Detect which cell encompasses the target text, then output its [X, Y] center coordinate. 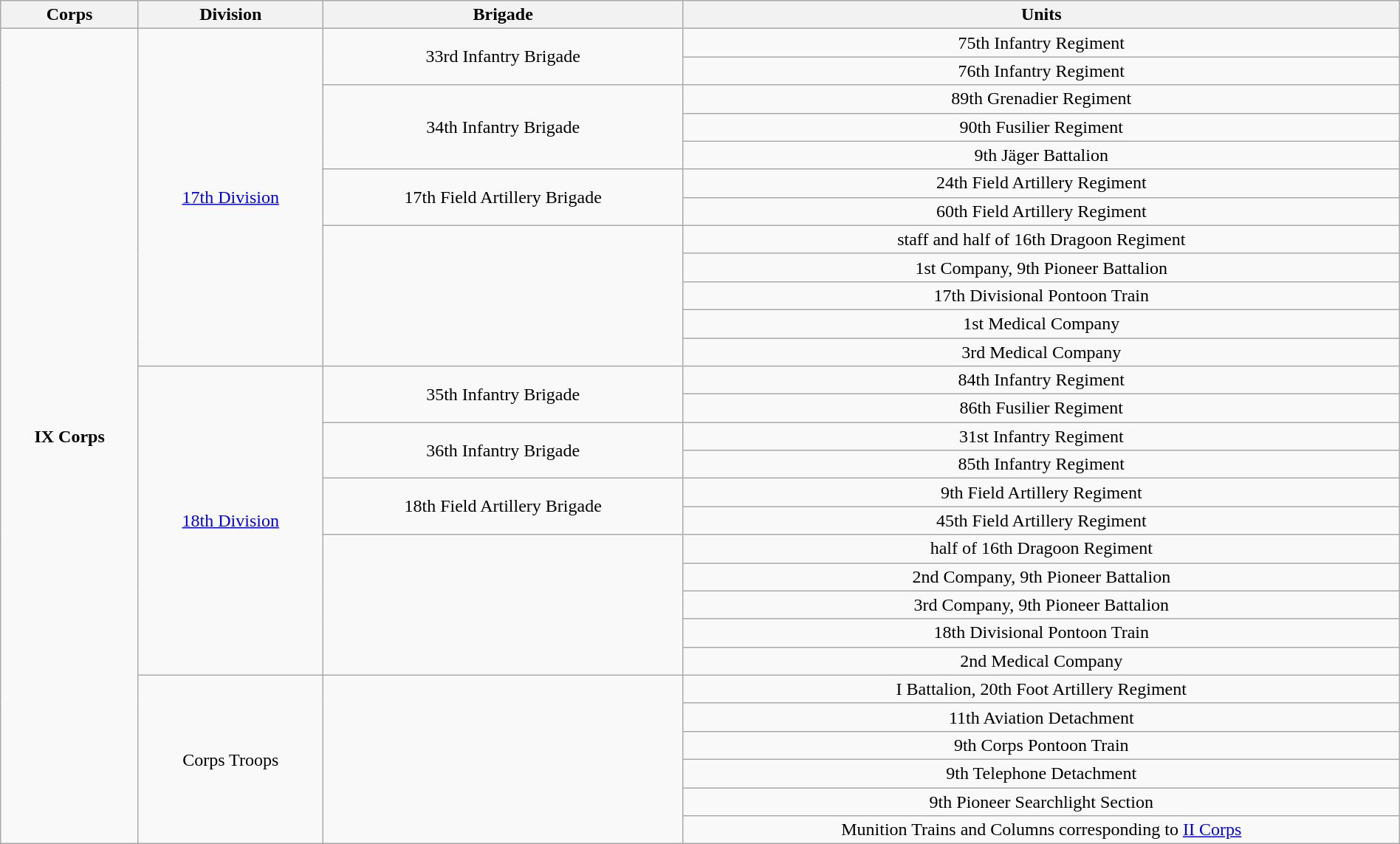
36th Infantry Brigade [503, 450]
Corps [69, 15]
9th Corps Pontoon Train [1041, 745]
24th Field Artillery Regiment [1041, 183]
75th Infantry Regiment [1041, 43]
9th Pioneer Searchlight Section [1041, 801]
2nd Medical Company [1041, 661]
Brigade [503, 15]
34th Infantry Brigade [503, 127]
IX Corps [69, 436]
18th Field Artillery Brigade [503, 507]
I Battalion, 20th Foot Artillery Regiment [1041, 689]
89th Grenadier Regiment [1041, 99]
76th Infantry Regiment [1041, 71]
Munition Trains and Columns corresponding to II Corps [1041, 830]
17th Divisional Pontoon Train [1041, 295]
18th Divisional Pontoon Train [1041, 633]
86th Fusilier Regiment [1041, 408]
9th Field Artillery Regiment [1041, 493]
half of 16th Dragoon Regiment [1041, 549]
31st Infantry Regiment [1041, 436]
35th Infantry Brigade [503, 394]
1st Medical Company [1041, 323]
17th Division [230, 198]
85th Infantry Regiment [1041, 464]
11th Aviation Detachment [1041, 717]
staff and half of 16th Dragoon Regiment [1041, 239]
Units [1041, 15]
Division [230, 15]
33rd Infantry Brigade [503, 57]
17th Field Artillery Brigade [503, 197]
9th Jäger Battalion [1041, 155]
1st Company, 9th Pioneer Battalion [1041, 267]
45th Field Artillery Regiment [1041, 521]
Corps Troops [230, 759]
90th Fusilier Regiment [1041, 127]
9th Telephone Detachment [1041, 773]
60th Field Artillery Regiment [1041, 211]
3rd Medical Company [1041, 352]
3rd Company, 9th Pioneer Battalion [1041, 605]
18th Division [230, 521]
84th Infantry Regiment [1041, 380]
2nd Company, 9th Pioneer Battalion [1041, 577]
